Provide the (x, y) coordinate of the cell's center where the given text is located.  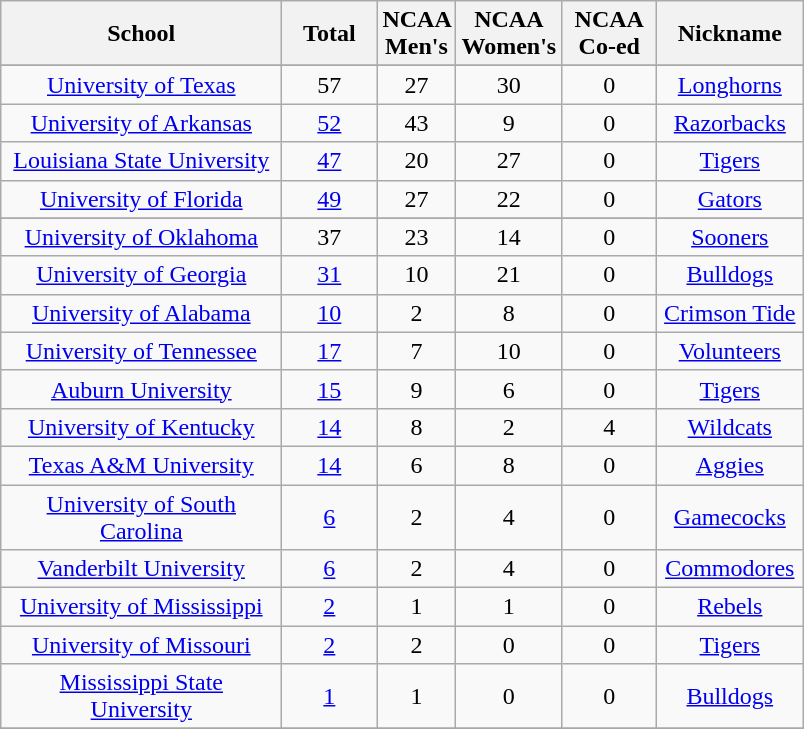
30 (509, 85)
University of Missouri (142, 645)
Total (330, 34)
NCAA Co-ed (610, 34)
University of Tennessee (142, 351)
Wildcats (730, 427)
37 (330, 237)
University of South Carolina (142, 516)
Louisiana State University (142, 161)
17 (330, 351)
43 (416, 123)
Sooners (730, 237)
Auburn University (142, 389)
School (142, 34)
Nickname (730, 34)
University of Mississippi (142, 607)
31 (330, 275)
University of Kentucky (142, 427)
University of Oklahoma (142, 237)
Crimson Tide (730, 313)
Gators (730, 199)
Razorbacks (730, 123)
NCAA Men's (416, 34)
NCAA Women's (509, 34)
23 (416, 237)
Mississippi State University (142, 696)
Vanderbilt University (142, 569)
University of Arkansas (142, 123)
University of Florida (142, 199)
Aggies (730, 465)
University of Alabama (142, 313)
57 (330, 85)
15 (330, 389)
Gamecocks (730, 516)
University of Georgia (142, 275)
Rebels (730, 607)
22 (509, 199)
7 (416, 351)
University of Texas (142, 85)
Longhorns (730, 85)
Commodores (730, 569)
52 (330, 123)
21 (509, 275)
20 (416, 161)
49 (330, 199)
47 (330, 161)
Volunteers (730, 351)
Texas A&M University (142, 465)
